Return the (x, y) coordinate for the center point of the cell that contains the specified text.  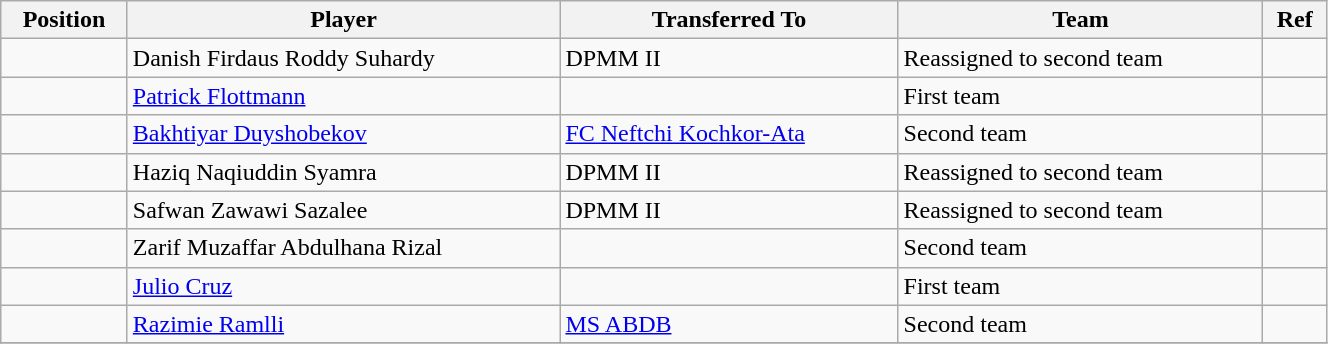
Ref (1295, 20)
Danish Firdaus Roddy Suhardy (344, 58)
Team (1080, 20)
Safwan Zawawi Sazalee (344, 210)
Razimie Ramlli (344, 324)
Player (344, 20)
Position (64, 20)
Patrick Flottmann (344, 96)
Zarif Muzaffar Abdulhana Rizal (344, 248)
Bakhtiyar Duyshobekov (344, 134)
Julio Cruz (344, 286)
MS ABDB (729, 324)
FC Neftchi Kochkor-Ata (729, 134)
Haziq Naqiuddin Syamra (344, 172)
Transferred To (729, 20)
